Return the [X, Y] coordinate for the center point of the cell that contains the specified text.  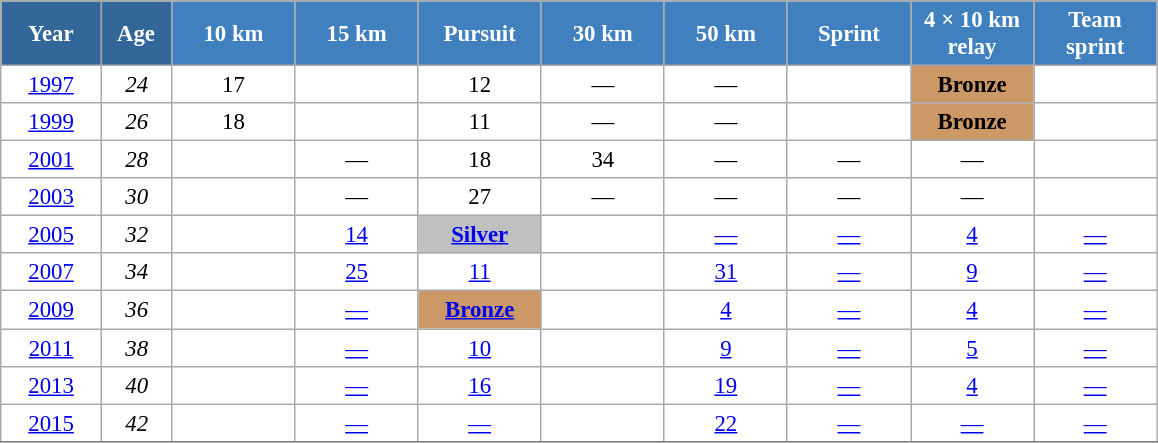
Silver [480, 235]
38 [136, 348]
Year [52, 34]
4 × 10 km relay [972, 34]
16 [480, 385]
50 km [726, 34]
2003 [52, 197]
10 [480, 348]
1997 [52, 85]
2005 [52, 235]
2011 [52, 348]
2009 [52, 310]
2001 [52, 160]
22 [726, 423]
30 [136, 197]
Age [136, 34]
12 [480, 85]
Pursuit [480, 34]
2007 [52, 273]
32 [136, 235]
2013 [52, 385]
1999 [52, 122]
27 [480, 197]
26 [136, 122]
24 [136, 85]
19 [726, 385]
28 [136, 160]
10 km [234, 34]
14 [356, 235]
40 [136, 385]
5 [972, 348]
15 km [356, 34]
Sprint [848, 34]
30 km [602, 34]
17 [234, 85]
36 [136, 310]
31 [726, 273]
2015 [52, 423]
42 [136, 423]
Team sprint [1096, 34]
25 [356, 273]
